Determine the (x, y) coordinate at the center of the cell enclosing the given text.  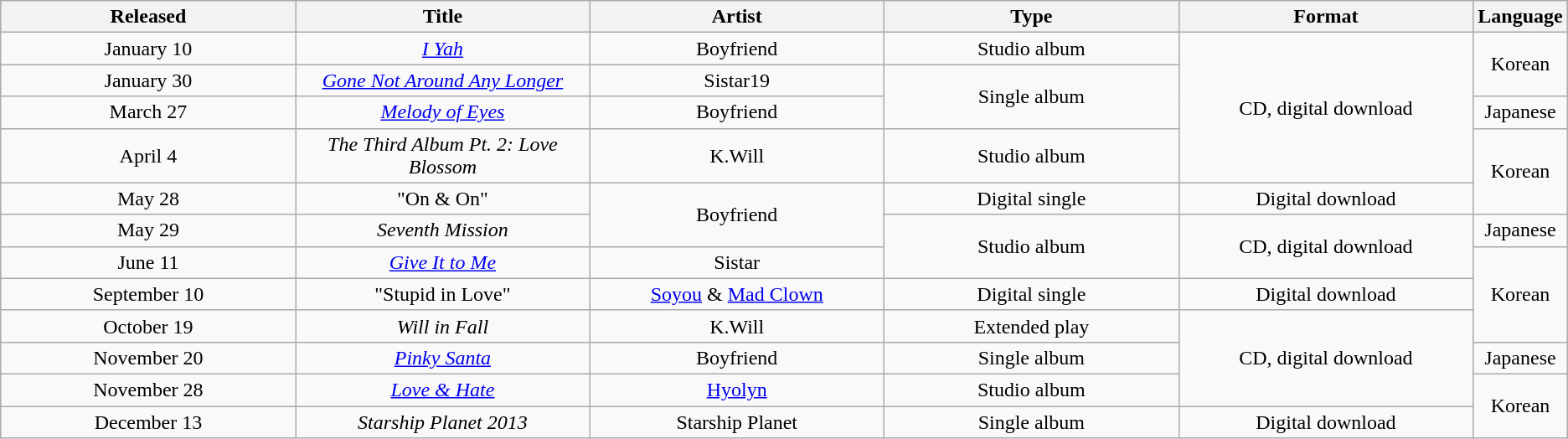
Title (442, 17)
May 28 (148, 199)
I Yah (442, 49)
Artist (737, 17)
Pinky Santa (442, 358)
Format (1326, 17)
Sistar (737, 262)
Language (1520, 17)
Extended play (1032, 326)
Released (148, 17)
June 11 (148, 262)
The Third Album Pt. 2: Love Blossom (442, 156)
Seventh Mission (442, 230)
Sistar19 (737, 80)
September 10 (148, 294)
Soyou & Mad Clown (737, 294)
November 28 (148, 390)
January 10 (148, 49)
Starship Planet (737, 421)
March 27 (148, 112)
Love & Hate (442, 390)
April 4 (148, 156)
January 30 (148, 80)
"On & On" (442, 199)
Type (1032, 17)
Hyolyn (737, 390)
December 13 (148, 421)
October 19 (148, 326)
"Stupid in Love" (442, 294)
Melody of Eyes (442, 112)
Gone Not Around Any Longer (442, 80)
Will in Fall (442, 326)
Starship Planet 2013 (442, 421)
Give It to Me (442, 262)
May 29 (148, 230)
November 20 (148, 358)
